Return [X, Y] of the center of cell containing provided text 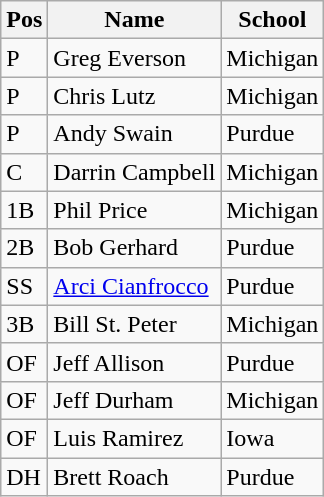
Darrin Campbell [134, 172]
Jeff Allison [134, 362]
Bob Gerhard [134, 248]
Phil Price [134, 210]
School [272, 20]
Brett Roach [134, 477]
C [24, 172]
Jeff Durham [134, 400]
Luis Ramirez [134, 438]
Bill St. Peter [134, 324]
Arci Cianfrocco [134, 286]
Chris Lutz [134, 96]
Pos [24, 20]
Andy Swain [134, 134]
Greg Everson [134, 58]
2B [24, 248]
1B [24, 210]
SS [24, 286]
DH [24, 477]
3B [24, 324]
Name [134, 20]
Iowa [272, 438]
